Extract the (X, Y) coordinate from the center of the cell holding the provided text.  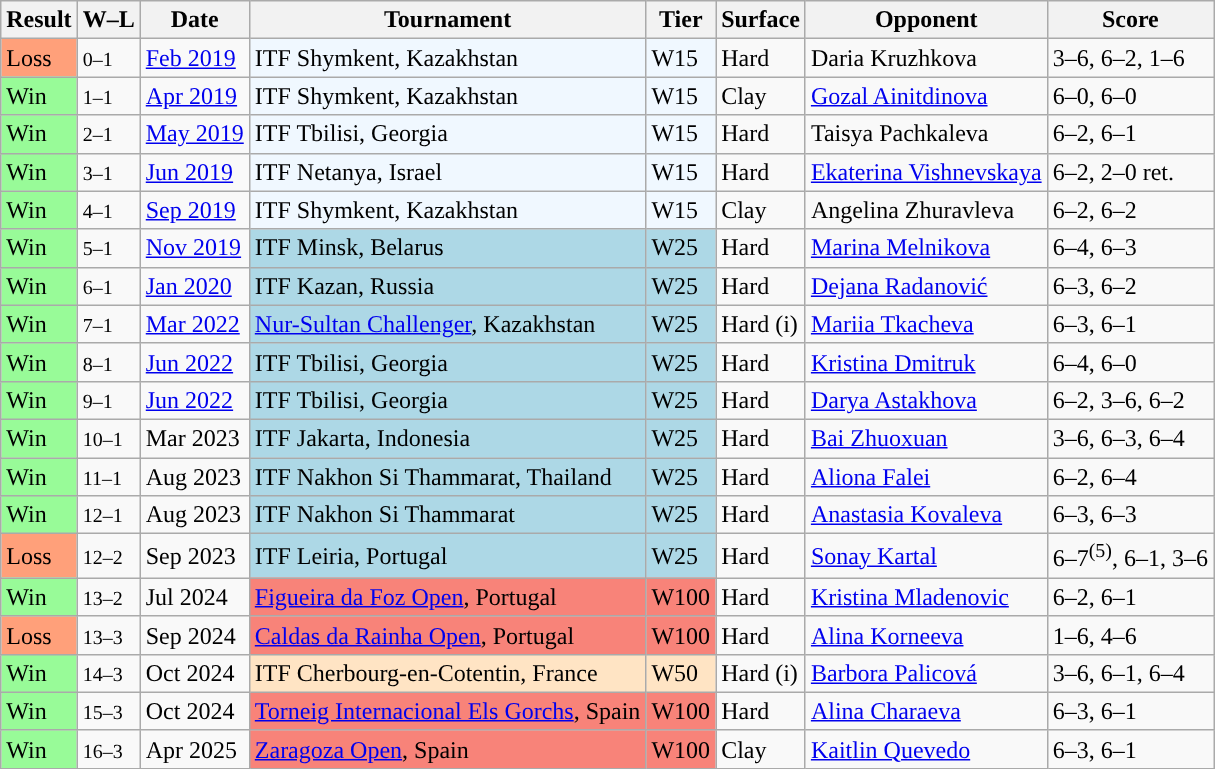
Ekaterina Vishnevskaya (926, 172)
Kristina Mladenovic (926, 597)
Marina Melnikova (926, 248)
3–6, 6–2, 1–6 (1130, 58)
16–3 (108, 749)
Sep 2023 (194, 556)
5–1 (108, 248)
11–1 (108, 477)
Gozal Ainitdinova (926, 96)
Daria Kruzhkova (926, 58)
ITF Jakarta, Indonesia (448, 438)
Sep 2019 (194, 210)
Torneig Internacional Els Gorchs, Spain (448, 711)
ITF Kazan, Russia (448, 286)
Bai Zhuoxuan (926, 438)
Apr 2025 (194, 749)
Result (39, 20)
Score (1130, 20)
Angelina Zhuravleva (926, 210)
Taisya Pachkaleva (926, 134)
Anastasia Kovaleva (926, 515)
7–1 (108, 324)
Nur-Sultan Challenger, Kazakhstan (448, 324)
Mariia Tkacheva (926, 324)
Caldas da Rainha Open, Portugal (448, 635)
Jun 2019 (194, 172)
Jul 2024 (194, 597)
6–4, 6–3 (1130, 248)
10–1 (108, 438)
Alina Korneeva (926, 635)
6–2, 2–0 ret. (1130, 172)
Kristina Dmitruk (926, 362)
12–2 (108, 556)
ITF Netanya, Israel (448, 172)
13–3 (108, 635)
Figueira da Foz Open, Portugal (448, 597)
Sonay Kartal (926, 556)
Mar 2022 (194, 324)
Date (194, 20)
Feb 2019 (194, 58)
ITF Cherbourg-en-Cotentin, France (448, 673)
Dejana Radanović (926, 286)
ITF Nakhon Si Thammarat (448, 515)
Mar 2023 (194, 438)
12–1 (108, 515)
W50 (681, 673)
8–1 (108, 362)
3–6, 6–3, 6–4 (1130, 438)
6–1 (108, 286)
ITF Leiria, Portugal (448, 556)
6–4, 6–0 (1130, 362)
6–3, 6–2 (1130, 286)
Tournament (448, 20)
Tier (681, 20)
Opponent (926, 20)
6–2, 6–4 (1130, 477)
Alina Charaeva (926, 711)
Apr 2019 (194, 96)
6–0, 6–0 (1130, 96)
6–2, 3–6, 6–2 (1130, 400)
ITF Minsk, Belarus (448, 248)
15–3 (108, 711)
6–7(5), 6–1, 3–6 (1130, 556)
Barbora Palicová (926, 673)
Nov 2019 (194, 248)
ITF Nakhon Si Thammarat, Thailand (448, 477)
W–L (108, 20)
1–1 (108, 96)
Surface (761, 20)
14–3 (108, 673)
6–3, 6–3 (1130, 515)
Aliona Falei (926, 477)
4–1 (108, 210)
1–6, 4–6 (1130, 635)
2–1 (108, 134)
13–2 (108, 597)
0–1 (108, 58)
3–6, 6–1, 6–4 (1130, 673)
Zaragoza Open, Spain (448, 749)
Kaitlin Quevedo (926, 749)
9–1 (108, 400)
Darya Astakhova (926, 400)
6–2, 6–2 (1130, 210)
Jan 2020 (194, 286)
Sep 2024 (194, 635)
3–1 (108, 172)
May 2019 (194, 134)
